Determine the (x, y) coordinate at the center of the cell enclosing the given text.  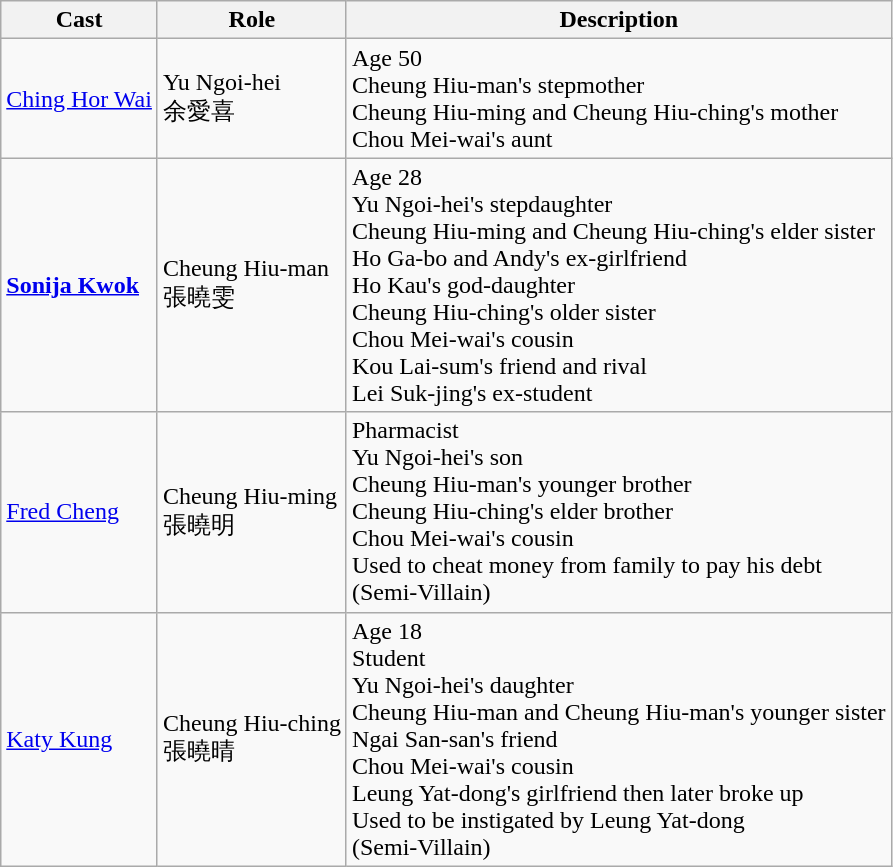
Description (618, 20)
Cast (80, 20)
Fred Cheng (80, 512)
Age 50Cheung Hiu-man's stepmotherCheung Hiu-ming and Cheung Hiu-ching's motherChou Mei-wai's aunt (618, 98)
Yu Ngoi-hei 余愛喜 (252, 98)
Sonija Kwok (80, 285)
Cheung Hiu-man 張曉雯 (252, 285)
Cheung Hiu-ming 張曉明 (252, 512)
Role (252, 20)
Cheung Hiu-ching 張曉晴 (252, 739)
Ching Hor Wai (80, 98)
Katy Kung (80, 739)
